Extract the [x, y] coordinate from the center of the cell holding the provided text.  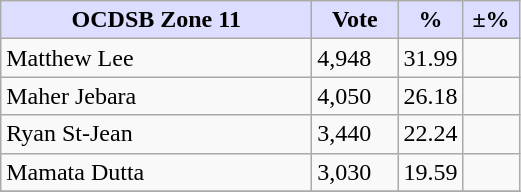
22.24 [430, 134]
Maher Jebara [156, 96]
3,440 [355, 134]
Vote [355, 20]
4,050 [355, 96]
3,030 [355, 172]
31.99 [430, 58]
26.18 [430, 96]
Mamata Dutta [156, 172]
Ryan St-Jean [156, 134]
OCDSB Zone 11 [156, 20]
Matthew Lee [156, 58]
4,948 [355, 58]
±% [491, 20]
% [430, 20]
19.59 [430, 172]
